Scan for the cell matching the given text and deliver its [X, Y] coordinate at center. 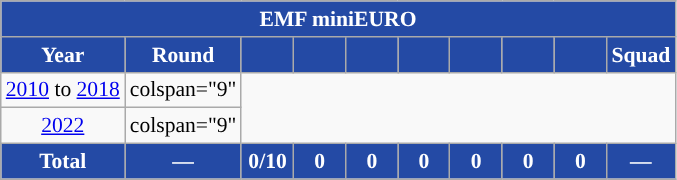
EMF miniEURO [338, 19]
Total [63, 162]
Year [63, 55]
2010 to 2018 [63, 90]
0/10 [267, 162]
2022 [63, 126]
Squad [640, 55]
Round [184, 55]
